Output the [x, y] coordinate of the center of the cell containing the given text.  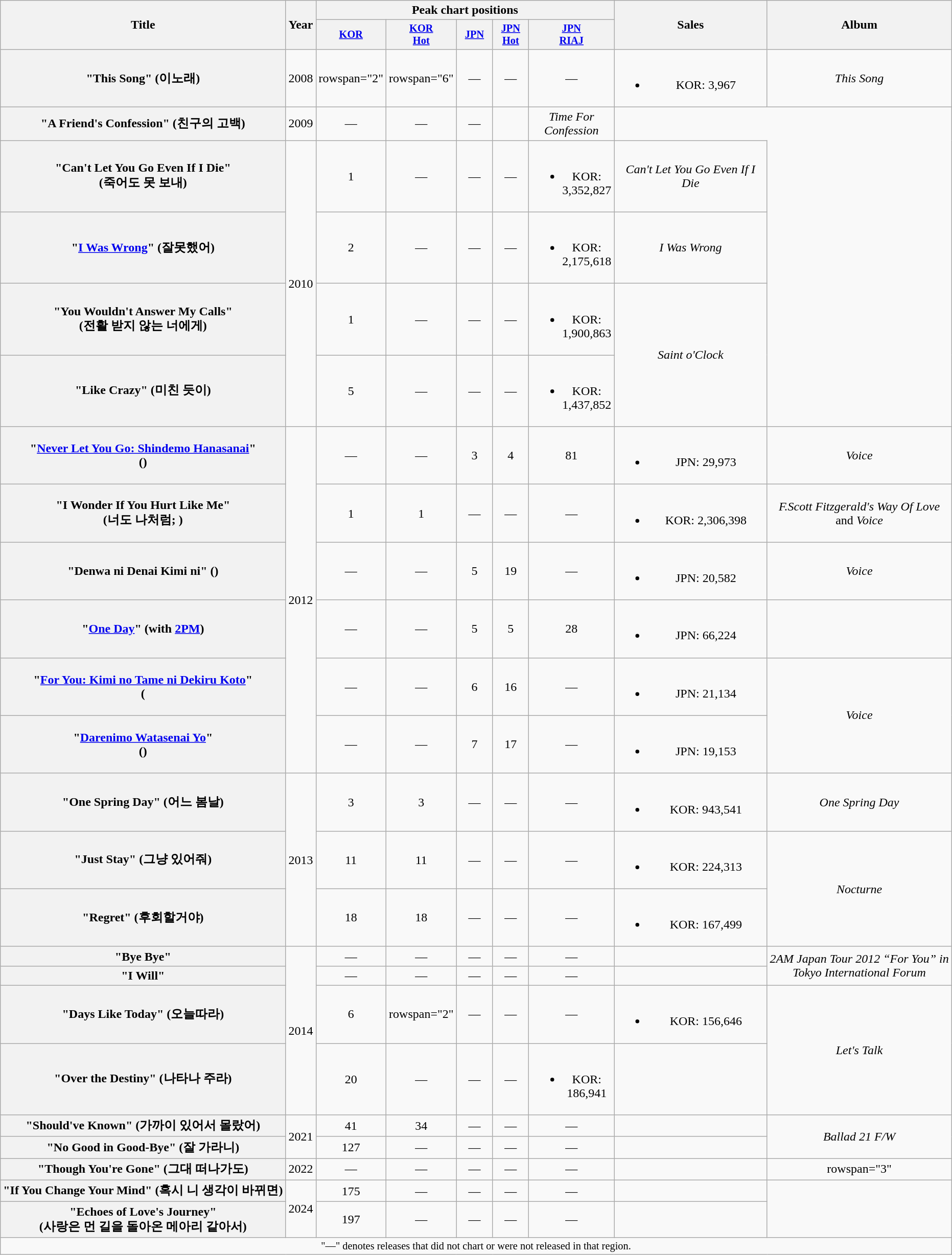
17 [511, 744]
34 [422, 1126]
2022 [300, 1169]
JPNHot [511, 35]
Time For Confession [571, 124]
"Days Like Today" (오늘따라) [143, 1015]
"Though You're Gone" (그대 떠나가도) [143, 1169]
2013 [300, 859]
Year [300, 25]
KOR: 1,437,852 [571, 391]
JPN: 20,582 [691, 571]
"For You: Kimi no Tame ni Dekiru Koto"( [143, 687]
F.Scott Fitzgerald's Way Of Loveand Voice [860, 513]
"No Good in Good-Bye" (잘 가라니) [143, 1148]
2010 [300, 284]
"You Wouldn't Answer My Calls" (전활 받지 않는 너에게) [143, 319]
81 [571, 456]
Album [860, 25]
2AM Japan Tour 2012 “For You” inTokyo International Forum [860, 966]
2012 [300, 600]
Sales [691, 25]
KOR [351, 35]
"Darenimo Watasenai Yo" () [143, 744]
2009 [300, 124]
KOR: 2,175,618 [571, 248]
Peak chart positions [465, 10]
JPN: 29,973 [691, 456]
KOR: 156,646 [691, 1015]
"I Wonder If You Hurt Like Me"(너도 나처럼; ) [143, 513]
"Regret" (후회할거야) [143, 918]
"Bye Bye" [143, 956]
127 [351, 1148]
KOR: 167,499 [691, 918]
"Like Crazy" (미친 듯이) [143, 391]
KOR: 2,306,398 [691, 513]
"I Will" [143, 975]
2014 [300, 1030]
KOR: 186,941 [571, 1079]
Can't Let You Go Even If I Die [691, 176]
Title [143, 25]
28 [571, 629]
197 [351, 1220]
"Can't Let You Go Even If I Die" (죽어도 못 보내) [143, 176]
KOR: 1,900,863 [571, 319]
19 [511, 571]
I Was Wrong [691, 248]
2008 [300, 78]
"Denwa ni Denai Kimi ni" () [143, 571]
"One Spring Day" (어느 봄날) [143, 802]
Let's Talk [860, 1051]
Saint o'Clock [691, 355]
2 [351, 248]
20 [351, 1079]
Ballad 21 F/W [860, 1136]
2021 [300, 1136]
"Over the Destiny" (나타나 주라) [143, 1079]
KOR: 3,352,827 [571, 176]
KOR: 224,313 [691, 859]
JPN: 66,224 [691, 629]
KORHot [422, 35]
2024 [300, 1208]
This Song [860, 78]
"If You Change Your Mind" (혹시 니 생각이 바뀌면) [143, 1191]
Nocturne [860, 889]
4 [511, 456]
"Should've Known" (가까이 있어서 몰랐어) [143, 1126]
"This Song" (이노래) [143, 78]
"—" denotes releases that did not chart or were not released in that region. [476, 1246]
"Never Let You Go: Shindemo Hanasanai"() [143, 456]
175 [351, 1191]
"Just Stay" (그냥 있어줘) [143, 859]
16 [511, 687]
JPN: 21,134 [691, 687]
"A Friend's Confession" (친구의 고백) [143, 124]
"Echoes of Love's Journey" (사랑은 먼 길을 돌아온 메아리 같아서) [143, 1220]
41 [351, 1126]
KOR: 943,541 [691, 802]
KOR: 3,967 [691, 78]
JPNRIAJ [571, 35]
JPN: 19,153 [691, 744]
rowspan="6" [422, 78]
7 [474, 744]
JPN [474, 35]
One Spring Day [860, 802]
"I Was Wrong" (잘못했어) [143, 248]
rowspan="3" [860, 1169]
"One Day" (with 2PM) [143, 629]
